From the cell containing the given text, extract its center point as (x, y) coordinate. 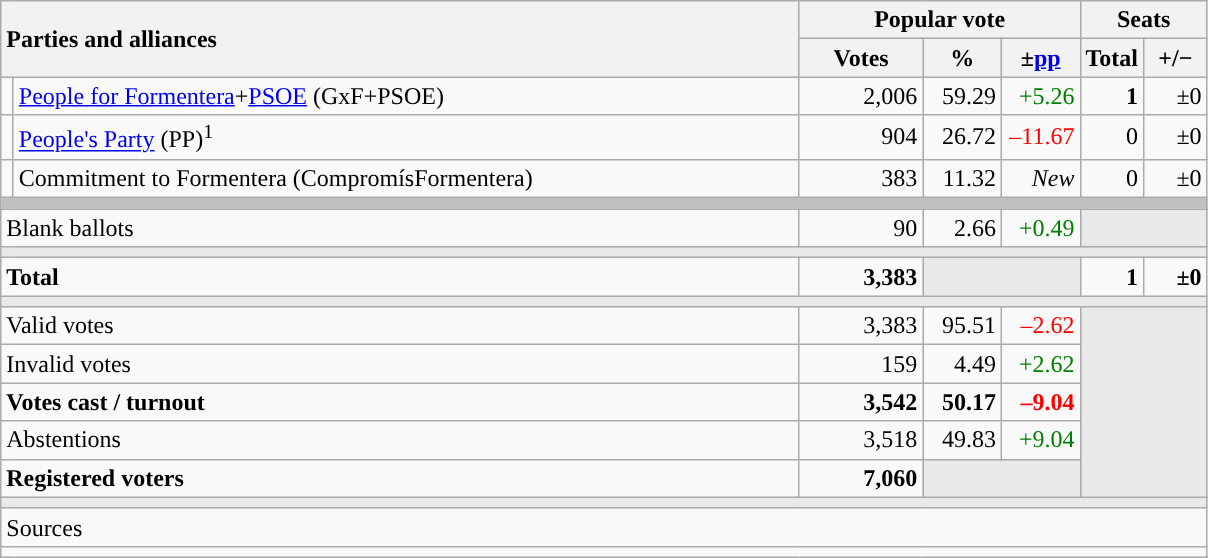
2.66 (962, 228)
2,006 (861, 96)
7,060 (861, 478)
3,542 (861, 402)
% (962, 58)
+5.26 (1040, 96)
4.49 (962, 364)
26.72 (962, 138)
People's Party (PP)1 (406, 138)
Votes cast / turnout (400, 402)
+9.04 (1040, 440)
±pp (1040, 58)
Seats (1144, 20)
Votes (861, 58)
49.83 (962, 440)
Invalid votes (400, 364)
New (1040, 178)
–9.04 (1040, 402)
90 (861, 228)
95.51 (962, 326)
Abstentions (400, 440)
383 (861, 178)
Valid votes (400, 326)
159 (861, 364)
904 (861, 138)
+0.49 (1040, 228)
+/− (1176, 58)
Popular vote (940, 20)
People for Formentera+PSOE (GxF+PSOE) (406, 96)
Commitment to Formentera (CompromísFormentera) (406, 178)
–2.62 (1040, 326)
50.17 (962, 402)
+2.62 (1040, 364)
Sources (604, 527)
Registered voters (400, 478)
11.32 (962, 178)
59.29 (962, 96)
3,518 (861, 440)
Blank ballots (400, 228)
–11.67 (1040, 138)
Parties and alliances (400, 39)
